Return the [x, y] coordinate for the center point of the cell that contains the specified text.  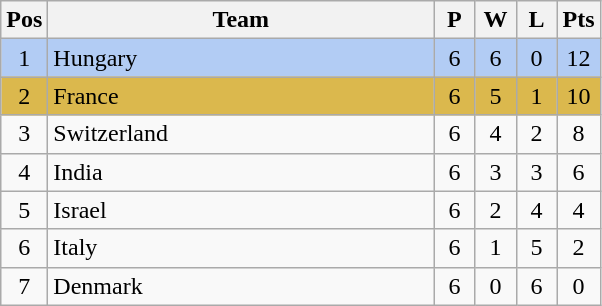
Switzerland [241, 134]
Pos [24, 20]
Pts [578, 20]
Israel [241, 210]
Hungary [241, 58]
P [454, 20]
Denmark [241, 286]
India [241, 172]
L [536, 20]
12 [578, 58]
W [496, 20]
7 [24, 286]
Team [241, 20]
8 [578, 134]
Italy [241, 248]
France [241, 96]
10 [578, 96]
